Scan for the cell matching the given text and deliver its [x, y] coordinate at center. 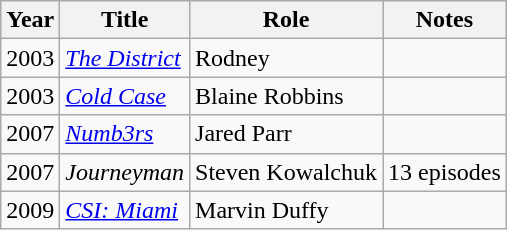
Year [30, 20]
Role [286, 20]
The District [125, 58]
13 episodes [445, 172]
Marvin Duffy [286, 210]
2009 [30, 210]
CSI: Miami [125, 210]
Notes [445, 20]
Blaine Robbins [286, 96]
Cold Case [125, 96]
Title [125, 20]
Steven Kowalchuk [286, 172]
Journeyman [125, 172]
Jared Parr [286, 134]
Rodney [286, 58]
Numb3rs [125, 134]
